Detect which cell encompasses the target text, then output its [x, y] center coordinate. 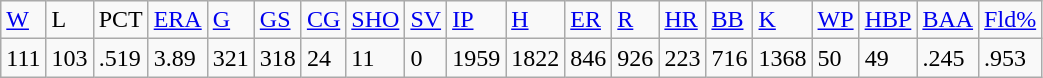
W [24, 20]
HBP [888, 20]
R [636, 20]
3.89 [178, 58]
103 [70, 58]
BAA [948, 20]
.245 [948, 58]
L [70, 20]
0 [426, 58]
846 [588, 58]
223 [682, 58]
K [782, 20]
SV [426, 20]
WP [836, 20]
ERA [178, 20]
IP [476, 20]
49 [888, 58]
111 [24, 58]
CG [323, 20]
SHO [376, 20]
ER [588, 20]
11 [376, 58]
926 [636, 58]
G [230, 20]
.519 [120, 58]
318 [278, 58]
Fld% [1010, 20]
1822 [536, 58]
HR [682, 20]
H [536, 20]
GS [278, 20]
1368 [782, 58]
24 [323, 58]
PCT [120, 20]
50 [836, 58]
716 [730, 58]
1959 [476, 58]
BB [730, 20]
.953 [1010, 58]
321 [230, 58]
